Extract the [x, y] coordinate from the center of the cell holding the provided text.  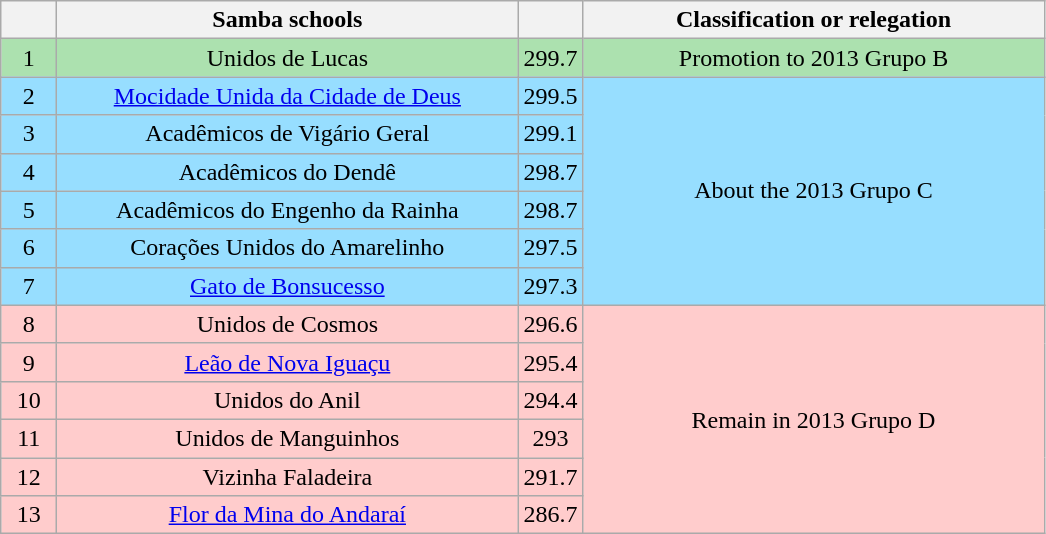
296.6 [550, 324]
2 [29, 96]
299.7 [550, 58]
299.5 [550, 96]
13 [29, 515]
Samba schools [288, 20]
10 [29, 400]
11 [29, 438]
Promotion to 2013 Grupo B [814, 58]
Unidos de Manguinhos [288, 438]
Unidos de Cosmos [288, 324]
295.4 [550, 362]
Mocidade Unida da Cidade de Deus [288, 96]
Unidos do Anil [288, 400]
5 [29, 210]
About the 2013 Grupo C [814, 191]
291.7 [550, 477]
Corações Unidos do Amarelinho [288, 248]
Remain in 2013 Grupo D [814, 419]
299.1 [550, 134]
6 [29, 248]
297.3 [550, 286]
8 [29, 324]
Gato de Bonsucesso [288, 286]
7 [29, 286]
293 [550, 438]
286.7 [550, 515]
Vizinha Faladeira [288, 477]
4 [29, 172]
Leão de Nova Iguaçu [288, 362]
12 [29, 477]
1 [29, 58]
Acadêmicos do Engenho da Rainha [288, 210]
Flor da Mina do Andaraí [288, 515]
Classification or relegation [814, 20]
294.4 [550, 400]
Acadêmicos do Dendê [288, 172]
297.5 [550, 248]
9 [29, 362]
Unidos de Lucas [288, 58]
3 [29, 134]
Acadêmicos de Vigário Geral [288, 134]
